Return the [X, Y] coordinate for the center point of the cell that contains the specified text.  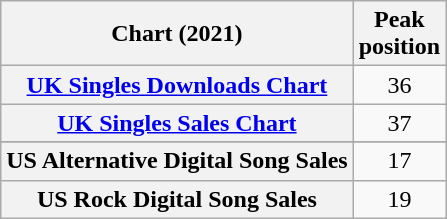
36 [399, 85]
US Rock Digital Song Sales [177, 199]
UK Singles Downloads Chart [177, 85]
19 [399, 199]
Peakposition [399, 34]
US Alternative Digital Song Sales [177, 161]
UK Singles Sales Chart [177, 123]
Chart (2021) [177, 34]
17 [399, 161]
37 [399, 123]
